Provide the (x, y) coordinate of the cell's center where the given text is located.  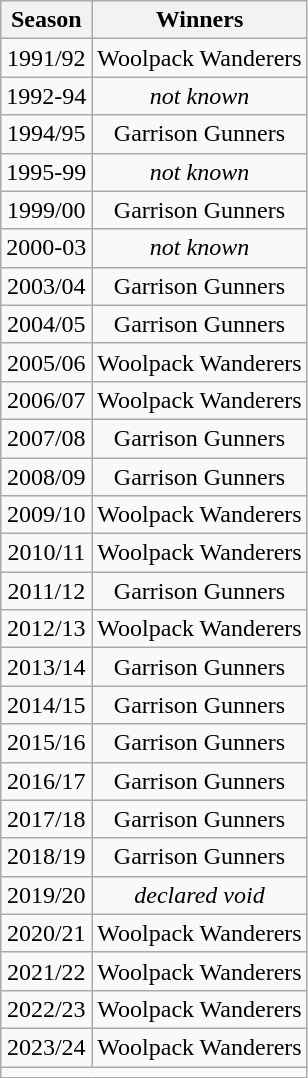
1995-99 (46, 172)
2000-03 (46, 248)
Season (46, 20)
2004/05 (46, 324)
2014/15 (46, 705)
1999/00 (46, 210)
1994/95 (46, 134)
2019/20 (46, 895)
2007/08 (46, 438)
2021/22 (46, 971)
2003/04 (46, 286)
2010/11 (46, 553)
2009/10 (46, 515)
2012/13 (46, 629)
2020/21 (46, 933)
2008/09 (46, 477)
2015/16 (46, 743)
1991/92 (46, 58)
1992-94 (46, 96)
2023/24 (46, 1047)
2006/07 (46, 400)
Winners (200, 20)
2016/17 (46, 781)
declared void (200, 895)
2018/19 (46, 857)
2017/18 (46, 819)
2022/23 (46, 1009)
2011/12 (46, 591)
2013/14 (46, 667)
2005/06 (46, 362)
